Locate the cell with the specified text and output its [X, Y] center coordinate. 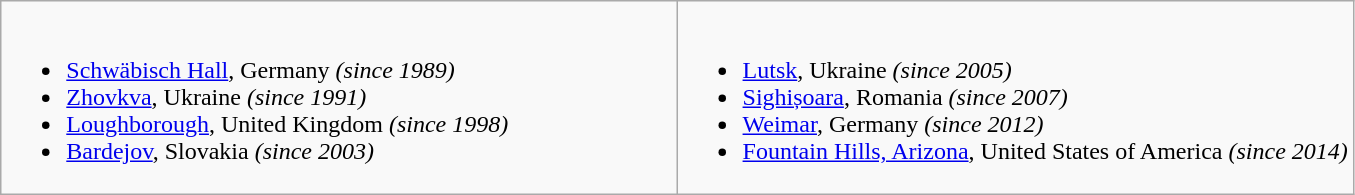
Schwäbisch Hall, Germany (since 1989) Zhovkva, Ukraine (since 1991) Loughborough, United Kingdom (since 1998) Bardejov, Slovakia (since 2003) [339, 98]
